Determine the [X, Y] coordinate at the center of the cell enclosing the given text.  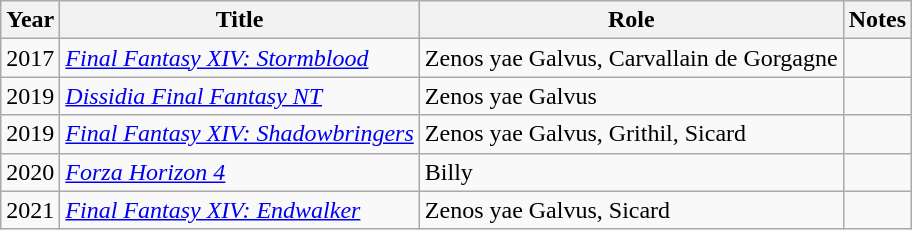
Zenos yae Galvus [631, 96]
Dissidia Final Fantasy NT [240, 96]
2020 [30, 172]
2017 [30, 58]
Billy [631, 172]
Final Fantasy XIV: Endwalker [240, 210]
2021 [30, 210]
Final Fantasy XIV: Shadowbringers [240, 134]
Year [30, 20]
Zenos yae Galvus, Carvallain de Gorgagne [631, 58]
Title [240, 20]
Zenos yae Galvus, Grithil, Sicard [631, 134]
Zenos yae Galvus, Sicard [631, 210]
Notes [877, 20]
Role [631, 20]
Final Fantasy XIV: Stormblood [240, 58]
Forza Horizon 4 [240, 172]
